Determine the (x, y) coordinate at the center of the cell enclosing the given text.  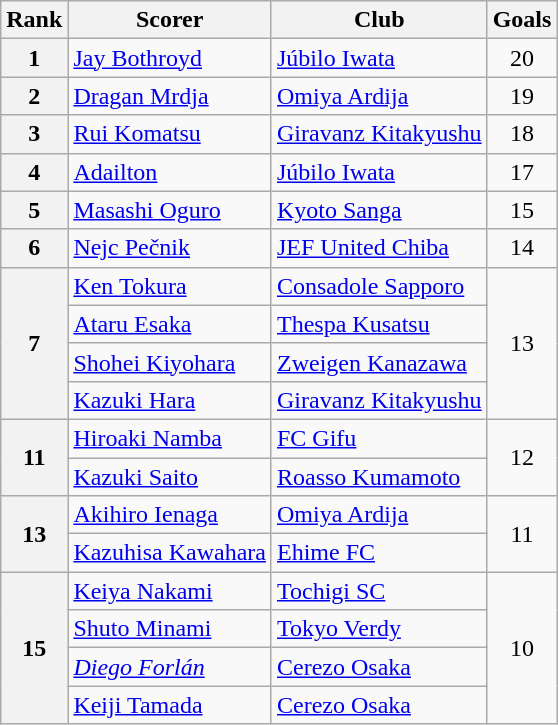
18 (522, 134)
Diego Forlán (170, 667)
FC Gifu (379, 438)
7 (34, 343)
Kazuki Saito (170, 477)
Nejc Pečnik (170, 248)
JEF United Chiba (379, 248)
12 (522, 457)
Ataru Esaka (170, 324)
Rui Komatsu (170, 134)
Consadole Sapporo (379, 286)
Ehime FC (379, 553)
Goals (522, 20)
1 (34, 58)
Roasso Kumamoto (379, 477)
17 (522, 172)
Akihiro Ienaga (170, 515)
2 (34, 96)
Shohei Kiyohara (170, 362)
Jay Bothroyd (170, 58)
Masashi Oguro (170, 210)
Rank (34, 20)
Dragan Mrdja (170, 96)
Shuto Minami (170, 629)
Kyoto Sanga (379, 210)
Kazuki Hara (170, 400)
Tochigi SC (379, 591)
Keiji Tamada (170, 705)
5 (34, 210)
Thespa Kusatsu (379, 324)
6 (34, 248)
Tokyo Verdy (379, 629)
Kazuhisa Kawahara (170, 553)
Keiya Nakami (170, 591)
Zweigen Kanazawa (379, 362)
10 (522, 648)
14 (522, 248)
Ken Tokura (170, 286)
19 (522, 96)
Club (379, 20)
Adailton (170, 172)
3 (34, 134)
20 (522, 58)
Hiroaki Namba (170, 438)
Scorer (170, 20)
4 (34, 172)
